Locate the cell with the specified text and output its (X, Y) center coordinate. 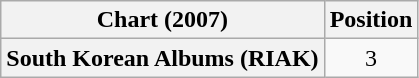
Chart (2007) (162, 20)
3 (371, 58)
Position (371, 20)
South Korean Albums (RIAK) (162, 58)
